Extract the (X, Y) coordinate from the center of the cell holding the provided text.  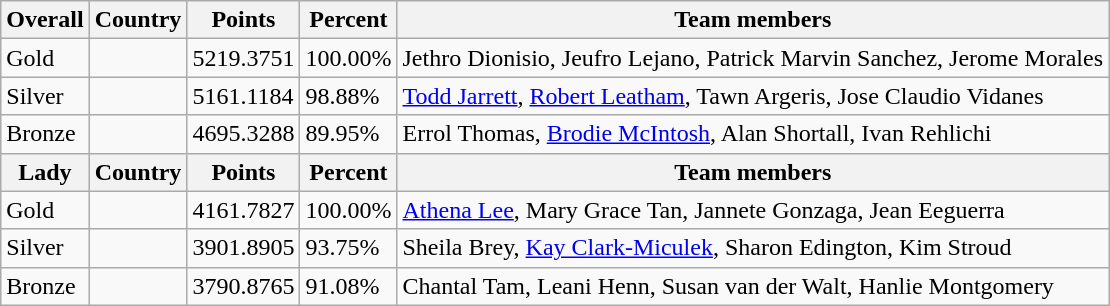
93.75% (348, 248)
5161.1184 (244, 96)
Todd Jarrett, Robert Leatham, Tawn Argeris, Jose Claudio Vidanes (753, 96)
89.95% (348, 134)
Errol Thomas, Brodie McIntosh, Alan Shortall, Ivan Rehlichi (753, 134)
5219.3751 (244, 58)
3790.8765 (244, 286)
98.88% (348, 96)
4695.3288 (244, 134)
Chantal Tam, Leani Henn, Susan van der Walt, Hanlie Montgomery (753, 286)
Athena Lee, Mary Grace Tan, Jannete Gonzaga, Jean Eeguerra (753, 210)
Overall (45, 20)
Lady (45, 172)
91.08% (348, 286)
Jethro Dionisio, Jeufro Lejano, Patrick Marvin Sanchez, Jerome Morales (753, 58)
Sheila Brey, Kay Clark-Miculek, Sharon Edington, Kim Stroud (753, 248)
3901.8905 (244, 248)
4161.7827 (244, 210)
